Determine the (x, y) coordinate at the center of the cell enclosing the given text.  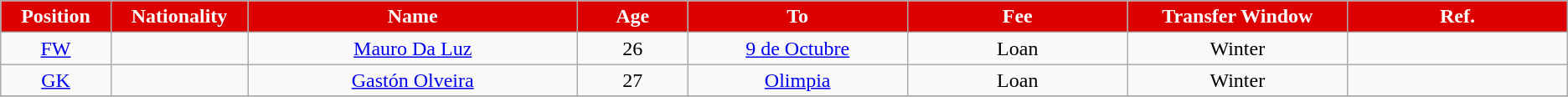
26 (633, 48)
9 de Octubre (797, 48)
Ref. (1457, 17)
FW (56, 48)
Position (56, 17)
Name (413, 17)
Gastón Olveira (413, 80)
Fee (1017, 17)
Mauro Da Luz (413, 48)
Age (633, 17)
27 (633, 80)
Transfer Window (1238, 17)
To (797, 17)
Olimpia (797, 80)
GK (56, 80)
Nationality (179, 17)
